Identify which cell holds the provided text, then report its (x, y) central coordinate. 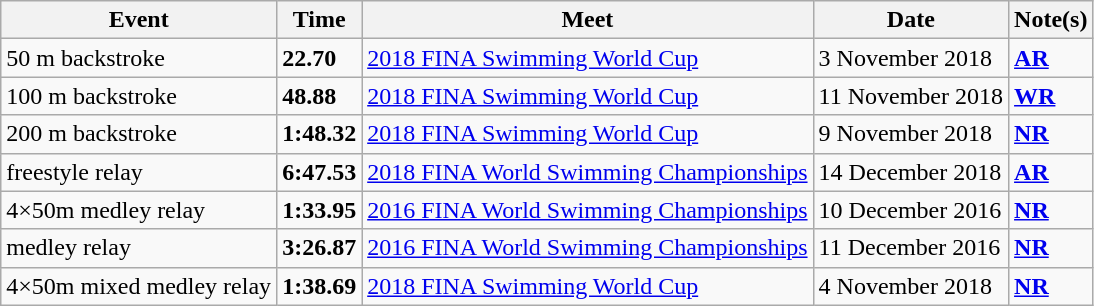
1:48.32 (320, 134)
freestyle relay (139, 172)
3 November 2018 (910, 58)
11 December 2016 (910, 248)
Note(s) (1051, 20)
Time (320, 20)
6:47.53 (320, 172)
14 December 2018 (910, 172)
4×50m mixed medley relay (139, 286)
3:26.87 (320, 248)
1:38.69 (320, 286)
100 m backstroke (139, 96)
Event (139, 20)
Meet (588, 20)
4×50m medley relay (139, 210)
2018 FINA World Swimming Championships (588, 172)
1:33.95 (320, 210)
4 November 2018 (910, 286)
9 November 2018 (910, 134)
WR (1051, 96)
medley relay (139, 248)
200 m backstroke (139, 134)
50 m backstroke (139, 58)
Date (910, 20)
48.88 (320, 96)
22.70 (320, 58)
11 November 2018 (910, 96)
10 December 2016 (910, 210)
